Pinpoint the cell where the given text exists, returning its [x, y] midpoint coordinate. 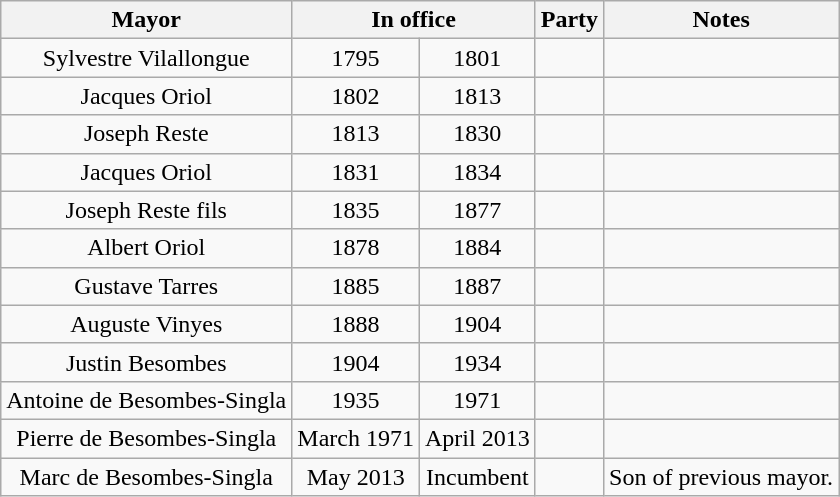
1831 [356, 172]
1885 [356, 286]
1934 [477, 362]
Auguste Vinyes [146, 324]
1935 [356, 400]
1834 [477, 172]
In office [414, 20]
Gustave Tarres [146, 286]
1877 [477, 210]
Incumbent [477, 477]
May 2013 [356, 477]
1795 [356, 58]
Joseph Reste [146, 134]
1888 [356, 324]
Mayor [146, 20]
Albert Oriol [146, 248]
Party [569, 20]
1801 [477, 58]
Joseph Reste fils [146, 210]
1830 [477, 134]
Antoine de Besombes-Singla [146, 400]
April 2013 [477, 438]
Marc de Besombes-Singla [146, 477]
Justin Besombes [146, 362]
1971 [477, 400]
March 1971 [356, 438]
Pierre de Besombes-Singla [146, 438]
Notes [722, 20]
Sylvestre Vilallongue [146, 58]
1887 [477, 286]
1835 [356, 210]
1802 [356, 96]
Son of previous mayor. [722, 477]
1884 [477, 248]
1878 [356, 248]
